Return the (x, y) coordinate for the center point of the cell that contains the specified text.  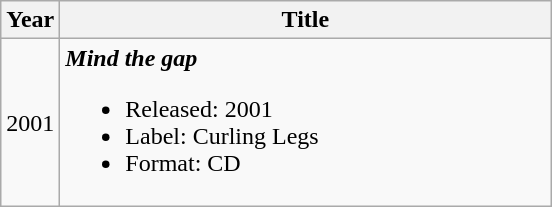
Title (306, 20)
2001 (30, 122)
Year (30, 20)
Mind the gapReleased: 2001Label: Curling Legs Format: CD (306, 122)
